Pinpoint the cell where the given text exists, returning its [x, y] midpoint coordinate. 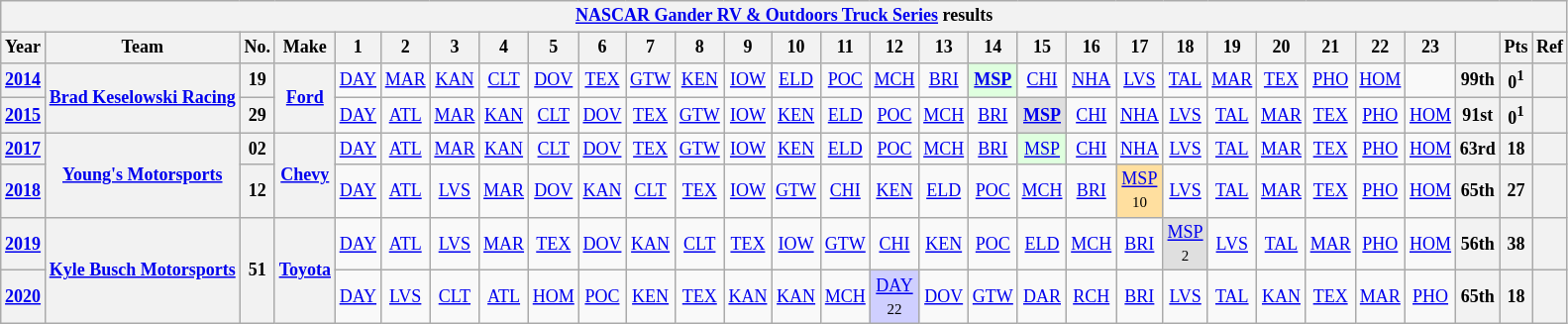
2015 [24, 116]
2 [405, 48]
Ford [305, 97]
13 [944, 48]
NASCAR Gander RV & Outdoors Truck Series results [784, 16]
27 [1516, 191]
63rd [1478, 149]
RCH [1092, 297]
2019 [24, 244]
6 [602, 48]
Team [143, 48]
5 [553, 48]
2014 [24, 80]
38 [1516, 244]
10 [796, 48]
7 [651, 48]
2020 [24, 297]
14 [993, 48]
56th [1478, 244]
Make [305, 48]
22 [1381, 48]
Kyle Busch Motorsports [143, 270]
17 [1140, 48]
99th [1478, 80]
20 [1282, 48]
29 [258, 116]
MSP2 [1185, 244]
51 [258, 270]
Brad Keselowski Racing [143, 97]
11 [845, 48]
No. [258, 48]
Ref [1550, 48]
8 [699, 48]
Toyota [305, 270]
Chevy [305, 174]
DAR [1042, 297]
2017 [24, 149]
1 [358, 48]
91st [1478, 116]
3 [455, 48]
2018 [24, 191]
9 [748, 48]
Year [24, 48]
15 [1042, 48]
Pts [1516, 48]
21 [1330, 48]
MSP10 [1140, 191]
23 [1430, 48]
Young's Motorsports [143, 174]
02 [258, 149]
16 [1092, 48]
DAY22 [894, 297]
4 [504, 48]
